For the text-containing cell, return its midpoint in (x, y) coordinate format. 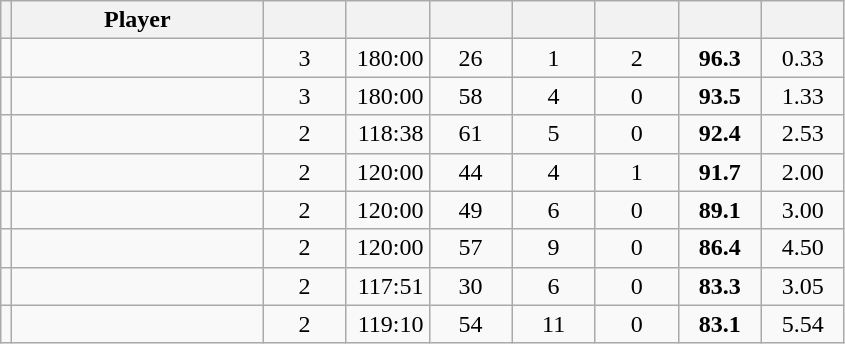
4.50 (802, 248)
96.3 (720, 58)
57 (470, 248)
3.05 (802, 286)
2.00 (802, 172)
0.33 (802, 58)
118:38 (388, 134)
54 (470, 324)
2.53 (802, 134)
26 (470, 58)
44 (470, 172)
58 (470, 96)
86.4 (720, 248)
93.5 (720, 96)
83.3 (720, 286)
89.1 (720, 210)
30 (470, 286)
5.54 (802, 324)
11 (554, 324)
3.00 (802, 210)
61 (470, 134)
92.4 (720, 134)
9 (554, 248)
49 (470, 210)
91.7 (720, 172)
5 (554, 134)
83.1 (720, 324)
119:10 (388, 324)
117:51 (388, 286)
Player (138, 20)
1.33 (802, 96)
